Extract the (x, y) coordinate from the center of the cell holding the provided text.  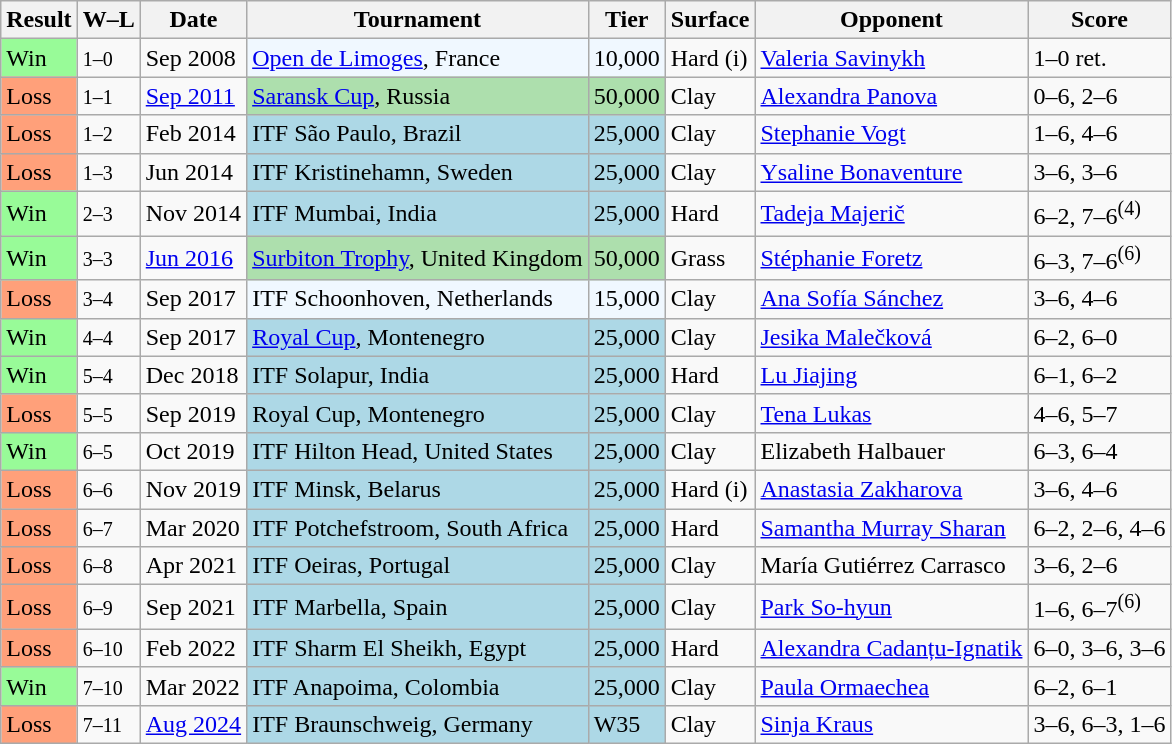
6–2, 6–1 (1100, 686)
3–6, 6–3, 1–6 (1100, 724)
5–4 (108, 375)
15,000 (626, 299)
6–0, 3–6, 3–6 (1100, 648)
Saransk Cup, Russia (418, 96)
Ysaline Bonaventure (892, 172)
Dec 2018 (193, 375)
7–11 (108, 724)
Elizabeth Halbauer (892, 451)
6–9 (108, 608)
Tier (626, 20)
2–3 (108, 214)
Sep 2011 (193, 96)
ITF Sharm El Sheikh, Egypt (418, 648)
3–4 (108, 299)
6–5 (108, 451)
ITF São Paulo, Brazil (418, 134)
Paula Ormaechea (892, 686)
Sinja Kraus (892, 724)
6–3, 6–4 (1100, 451)
ITF Braunschweig, Germany (418, 724)
Tournament (418, 20)
6–6 (108, 489)
1–0 ret. (1100, 58)
7–10 (108, 686)
1–6, 6–7(6) (1100, 608)
4–4 (108, 337)
Alexandra Panova (892, 96)
Samantha Murray Sharan (892, 528)
3–6, 2–6 (1100, 566)
Jun 2014 (193, 172)
1–2 (108, 134)
Mar 2020 (193, 528)
Lu Jiajing (892, 375)
ITF Schoonhoven, Netherlands (418, 299)
Nov 2014 (193, 214)
1–1 (108, 96)
6–8 (108, 566)
ITF Minsk, Belarus (418, 489)
ITF Marbella, Spain (418, 608)
Open de Limoges, France (418, 58)
Aug 2024 (193, 724)
ITF Kristinehamn, Sweden (418, 172)
Oct 2019 (193, 451)
Mar 2022 (193, 686)
Sep 2008 (193, 58)
6–2, 6–0 (1100, 337)
Alexandra Cadanțu-Ignatik (892, 648)
Score (1100, 20)
Jun 2016 (193, 258)
Stephanie Vogt (892, 134)
6–2, 7–6(4) (1100, 214)
María Gutiérrez Carrasco (892, 566)
ITF Hilton Head, United States (418, 451)
ITF Oeiras, Portugal (418, 566)
Jesika Malečková (892, 337)
Sep 2019 (193, 413)
6–3, 7–6(6) (1100, 258)
1–6, 4–6 (1100, 134)
Apr 2021 (193, 566)
5–5 (108, 413)
6–7 (108, 528)
ITF Potchefstroom, South Africa (418, 528)
Tadeja Majerič (892, 214)
3–3 (108, 258)
3–6, 3–6 (1100, 172)
Opponent (892, 20)
6–10 (108, 648)
ITF Anapoima, Colombia (418, 686)
Date (193, 20)
Grass (710, 258)
1–3 (108, 172)
Anastasia Zakharova (892, 489)
Tena Lukas (892, 413)
Result (39, 20)
Surface (710, 20)
Feb 2014 (193, 134)
Feb 2022 (193, 648)
Ana Sofía Sánchez (892, 299)
6–1, 6–2 (1100, 375)
10,000 (626, 58)
6–2, 2–6, 4–6 (1100, 528)
ITF Mumbai, India (418, 214)
Nov 2019 (193, 489)
Stéphanie Foretz (892, 258)
0–6, 2–6 (1100, 96)
4–6, 5–7 (1100, 413)
ITF Solapur, India (418, 375)
Valeria Savinykh (892, 58)
Sep 2021 (193, 608)
Park So-hyun (892, 608)
Surbiton Trophy, United Kingdom (418, 258)
W35 (626, 724)
1–0 (108, 58)
W–L (108, 20)
